From the cell containing the given text, extract its center point as (x, y) coordinate. 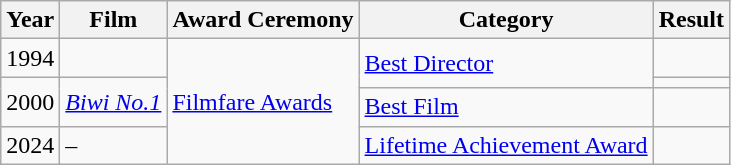
Category (506, 20)
Result (691, 20)
Biwi No.1 (114, 102)
Best Film (506, 107)
– (114, 145)
Film (114, 20)
2000 (30, 102)
Filmfare Awards (263, 102)
1994 (30, 58)
Year (30, 20)
2024 (30, 145)
Lifetime Achievement Award (506, 145)
Best Director (506, 64)
Award Ceremony (263, 20)
